Extract the [x, y] coordinate from the center of the cell holding the provided text.  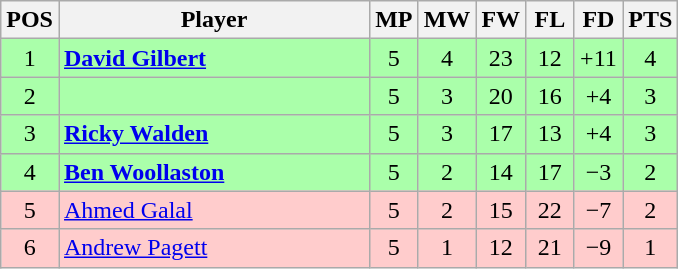
20 [501, 96]
MW [447, 20]
PTS [650, 20]
Andrew Pagett [214, 248]
23 [501, 58]
16 [550, 96]
Ricky Walden [214, 134]
22 [550, 210]
MP [394, 20]
FW [501, 20]
Ben Woollaston [214, 172]
14 [501, 172]
Ahmed Galal [214, 210]
FL [550, 20]
−9 [598, 248]
David Gilbert [214, 58]
+11 [598, 58]
13 [550, 134]
Player [214, 20]
15 [501, 210]
−3 [598, 172]
POS [30, 20]
6 [30, 248]
21 [550, 248]
−7 [598, 210]
FD [598, 20]
